Return the (X, Y) coordinate for the center point of the cell that contains the specified text.  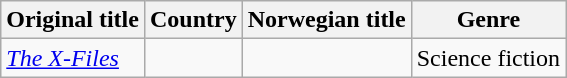
The X-Files (73, 58)
Norwegian title (326, 20)
Country (193, 20)
Science fiction (488, 58)
Genre (488, 20)
Original title (73, 20)
